For the text-containing cell, return its midpoint in (X, Y) coordinate format. 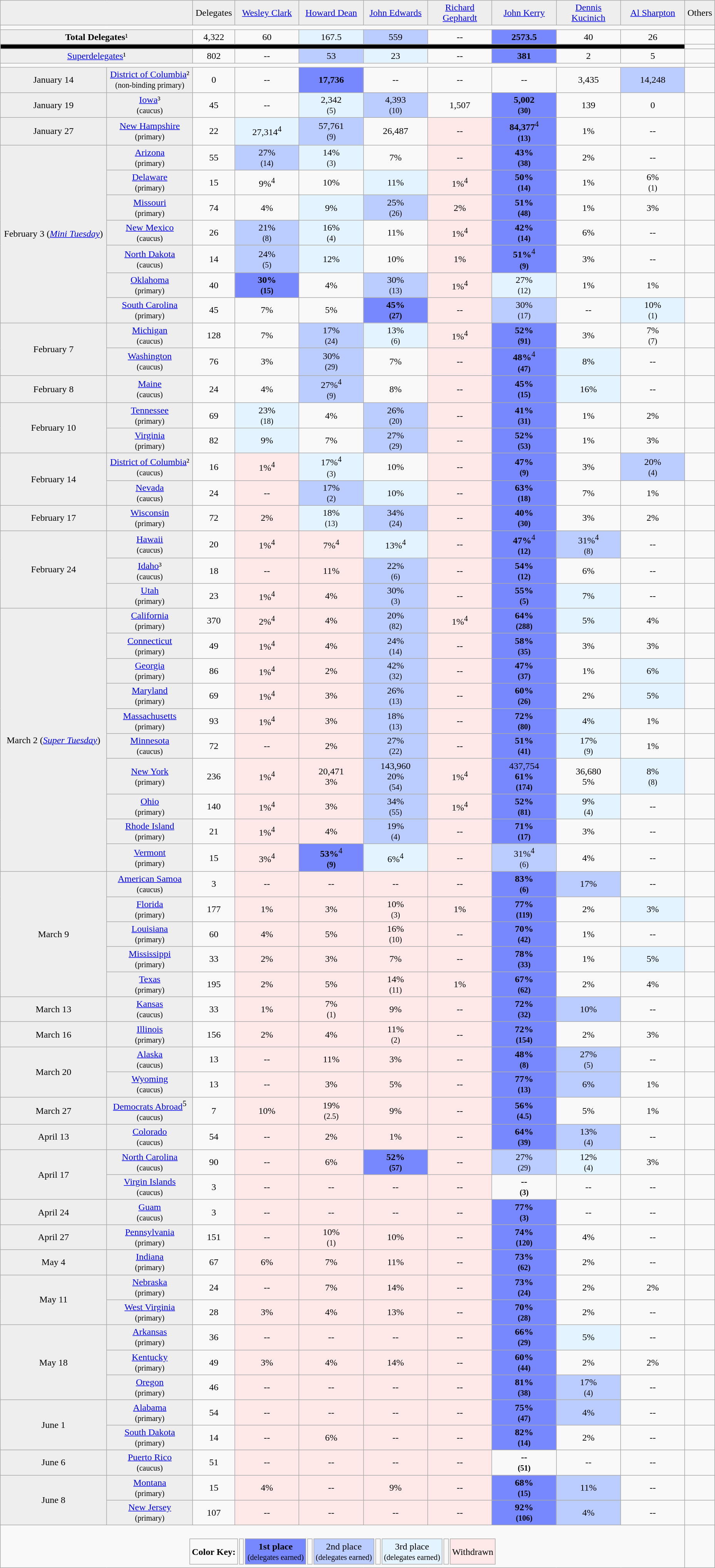
17,736 (331, 80)
8%(8) (653, 776)
Texas(primary) (150, 985)
Alabama(primary) (150, 1413)
17%(24) (331, 336)
Others (700, 13)
42%(14) (524, 232)
--(51) (524, 1463)
17% (588, 884)
27,3144 (267, 131)
South Dakota(primary) (150, 1437)
71%(17) (524, 831)
370 (214, 620)
41%(31) (524, 416)
--(3) (524, 1187)
John Kerry (524, 13)
77%(119) (524, 909)
Florida(primary) (150, 909)
31%4(6) (524, 858)
3%4 (267, 858)
64%(288) (524, 620)
Guam(caucus) (150, 1212)
20,4713% (331, 776)
14%(3) (331, 158)
17%(4) (588, 1387)
Pennsylvania(primary) (150, 1237)
177 (214, 909)
9%(4) (588, 807)
75%(47) (524, 1413)
Dennis Kucinich (588, 13)
20%(82) (396, 620)
151 (214, 1237)
437,75461%(174) (524, 776)
Vermont(primary) (150, 858)
Michigan(caucus) (150, 336)
June 8 (54, 1500)
20%(4) (653, 467)
March 9 (54, 934)
4,393(10) (396, 105)
South Carolina(primary) (150, 310)
53%4(9) (331, 858)
74 (214, 208)
Hawaii(caucus) (150, 545)
27%4(9) (331, 389)
Delaware(primary) (150, 182)
Ohio(primary) (150, 807)
2,342(5) (331, 105)
54%(12) (524, 570)
13%4 (396, 545)
2573.5 (524, 37)
February 8 (54, 389)
Wyoming(caucus) (150, 1085)
52%(81) (524, 807)
13% (396, 1312)
March 27 (54, 1111)
17%(2) (331, 493)
Connecticut(primary) (150, 646)
73%(62) (524, 1262)
66%(29) (524, 1337)
70%(42) (524, 934)
New Jersey(primary) (150, 1513)
Oregon(primary) (150, 1387)
Washington(caucus) (150, 362)
April 17 (54, 1175)
55%(5) (524, 596)
North Dakota(caucus) (150, 259)
February 14 (54, 480)
52%(57) (396, 1162)
22%(6) (396, 570)
5,002(30) (524, 105)
Arkansas(primary) (150, 1337)
North Carolina(caucus) (150, 1162)
156 (214, 1035)
16%(10) (396, 934)
381 (524, 56)
May 4 (54, 1262)
18 (214, 570)
60%(44) (524, 1362)
74%(120) (524, 1237)
12%(4) (588, 1162)
Colorado(caucus) (150, 1137)
34%(55) (396, 807)
Wesley Clark (267, 13)
Total Delegates¹ (97, 37)
9%4 (267, 182)
Democrats Abroad5(caucus) (150, 1111)
Rhode Island(primary) (150, 831)
68%(15) (524, 1487)
47%(9) (524, 467)
26%(20) (396, 416)
43%(38) (524, 158)
93 (214, 721)
27%(14) (267, 158)
107 (214, 1513)
67 (214, 1262)
Color Key: 1st place(delegates earned) 2nd place(delegates earned) 3rd place(delegates earned) Withdrawn (343, 1546)
6%4 (396, 858)
72%(154) (524, 1035)
236 (214, 776)
64%(39) (524, 1137)
31%4(8) (588, 545)
New Hampshire(primary) (150, 131)
30%(13) (396, 286)
51%4(9) (524, 259)
16%(4) (331, 232)
42%(32) (396, 671)
Withdrawn (473, 1552)
March 16 (54, 1035)
American Samoa(caucus) (150, 884)
6%(1) (653, 182)
Alaska(caucus) (150, 1059)
30%(15) (267, 286)
45%(27) (396, 310)
January 14 (54, 80)
Delegates (214, 13)
Nebraska(primary) (150, 1287)
52%(53) (524, 440)
77%(13) (524, 1085)
16% (588, 389)
4,322 (214, 37)
February 17 (54, 518)
Indiana(primary) (150, 1262)
April 27 (54, 1237)
3rd place(delegates earned) (412, 1552)
802 (214, 56)
Oklahoma(primary) (150, 286)
February 7 (54, 349)
40%(30) (524, 518)
John Edwards (396, 13)
Al Sharpton (653, 13)
Puerto Rico(caucus) (150, 1463)
30%(17) (524, 310)
27%(5) (588, 1059)
36 (214, 1337)
Louisiana(primary) (150, 934)
Superdelegates¹ (97, 56)
140 (214, 807)
30%(3) (396, 596)
2 (588, 56)
New Mexico(caucus) (150, 232)
West Virginia(primary) (150, 1312)
70%(28) (524, 1312)
21 (214, 831)
Illinois(primary) (150, 1035)
559 (396, 37)
128 (214, 336)
52%(91) (524, 336)
7%(7) (653, 336)
February 24 (54, 570)
36,6805% (588, 776)
7 (214, 1111)
12% (331, 259)
March 13 (54, 1009)
Montana(primary) (150, 1487)
84,3774(13) (524, 131)
28 (214, 1312)
District of Columbia²(caucus) (150, 467)
63%(18) (524, 493)
58%(35) (524, 646)
17%4(3) (331, 467)
72%(80) (524, 721)
48%4(47) (524, 362)
195 (214, 985)
27%(12) (524, 286)
1,507 (460, 105)
5 (653, 56)
60%(26) (524, 696)
New York(primary) (150, 776)
57,761(9) (331, 131)
February 3 (Mini Tuesday) (54, 234)
24%(5) (267, 259)
143,96020%(54) (396, 776)
June 1 (54, 1425)
2nd place(delegates earned) (344, 1552)
Minnesota(caucus) (150, 746)
Wisconsin(primary) (150, 518)
46 (214, 1387)
Arizona (primary) (150, 158)
34%(24) (396, 518)
Kentucky(primary) (150, 1362)
Utah(primary) (150, 596)
3,435 (588, 80)
20 (214, 545)
25%(26) (396, 208)
February 10 (54, 428)
16 (214, 467)
California(primary) (150, 620)
30%(29) (331, 362)
Color Key: (214, 1552)
139 (588, 105)
26,487 (396, 131)
24%(14) (396, 646)
Virginia(primary) (150, 440)
19%(2.5) (331, 1111)
Mississippi(primary) (150, 959)
May 18 (54, 1362)
48%(8) (524, 1059)
March 2 (Super Tuesday) (54, 740)
10%(3) (396, 909)
11%(2) (396, 1035)
76 (214, 362)
7%(1) (331, 1009)
56%(4.5) (524, 1111)
2%4 (267, 620)
67%(62) (524, 985)
Tennessee(primary) (150, 416)
50%(14) (524, 182)
51 (214, 1463)
April 24 (54, 1212)
14,248 (653, 80)
45%(15) (524, 389)
17%(9) (588, 746)
March 20 (54, 1072)
51%(41) (524, 746)
Idaho³(caucus) (150, 570)
Nevada(caucus) (150, 493)
Iowa³(caucus) (150, 105)
21%(8) (267, 232)
7%4 (331, 545)
92%(106) (524, 1513)
Maryland(primary) (150, 696)
Kansas(caucus) (150, 1009)
83%(6) (524, 884)
51%(48) (524, 208)
1st place(delegates earned) (276, 1552)
April 13 (54, 1137)
Howard Dean (331, 13)
14%(11) (396, 985)
January 19 (54, 105)
78%(33) (524, 959)
27%(22) (396, 746)
81%(38) (524, 1387)
23%(18) (267, 416)
47%(37) (524, 671)
June 6 (54, 1463)
Maine(caucus) (150, 389)
May 11 (54, 1300)
167.5 (331, 37)
13%(6) (396, 336)
77%(3) (524, 1212)
86 (214, 671)
90 (214, 1162)
73%(24) (524, 1287)
26%(13) (396, 696)
Missouri(primary) (150, 208)
22 (214, 131)
District of Columbia²(non-binding primary) (150, 80)
82 (214, 440)
Georgia(primary) (150, 671)
53 (331, 56)
13%(4) (588, 1137)
19%(4) (396, 831)
47%4(12) (524, 545)
82%(14) (524, 1437)
Virgin Islands(caucus) (150, 1187)
Richard Gephardt (460, 13)
55 (214, 158)
72%(32) (524, 1009)
January 27 (54, 131)
Massachusetts(primary) (150, 721)
